Determine the (x, y) coordinate at the center of the cell enclosing the given text.  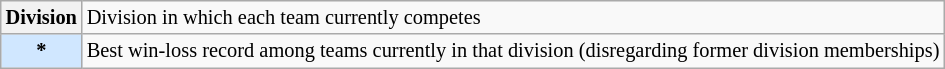
Division in which each team currently competes (513, 17)
Best win-loss record among teams currently in that division (disregarding former division memberships) (513, 51)
* (42, 51)
Division (42, 17)
